Find where the given text appears and provide that cell's center as [X, Y] coordinate. 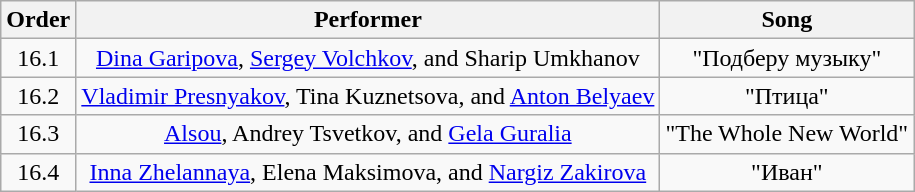
Alsou, Andrey Tsvetkov, and Gela Guralia [368, 134]
16.2 [38, 96]
16.4 [38, 172]
"Иван" [787, 172]
Inna Zhelannaya, Elena Maksimova, and Nargiz Zakirova [368, 172]
Vladimir Presnyakov, Tina Kuznetsova, and Anton Belyaev [368, 96]
"Птица" [787, 96]
Song [787, 20]
Order [38, 20]
"The Whole New World" [787, 134]
Performer [368, 20]
16.3 [38, 134]
"Подберу музыку" [787, 58]
16.1 [38, 58]
Dina Garipova, Sergey Volchkov, and Sharip Umkhanov [368, 58]
